From the cell containing the given text, extract its center point as [X, Y] coordinate. 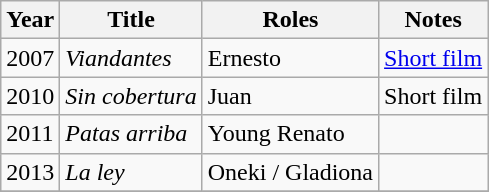
Notes [434, 20]
2010 [30, 96]
Year [30, 20]
Roles [290, 20]
2013 [30, 172]
Viandantes [131, 58]
Juan [290, 96]
2007 [30, 58]
Title [131, 20]
2011 [30, 134]
Sin cobertura [131, 96]
Ernesto [290, 58]
La ley [131, 172]
Oneki / Gladiona [290, 172]
Young Renato [290, 134]
Patas arriba [131, 134]
